Search for the cell housing the specified text and yield its [x, y] center coordinate. 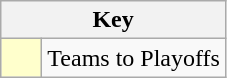
Key [114, 20]
Teams to Playoffs [134, 58]
